For the text-containing cell, return its midpoint in (X, Y) coordinate format. 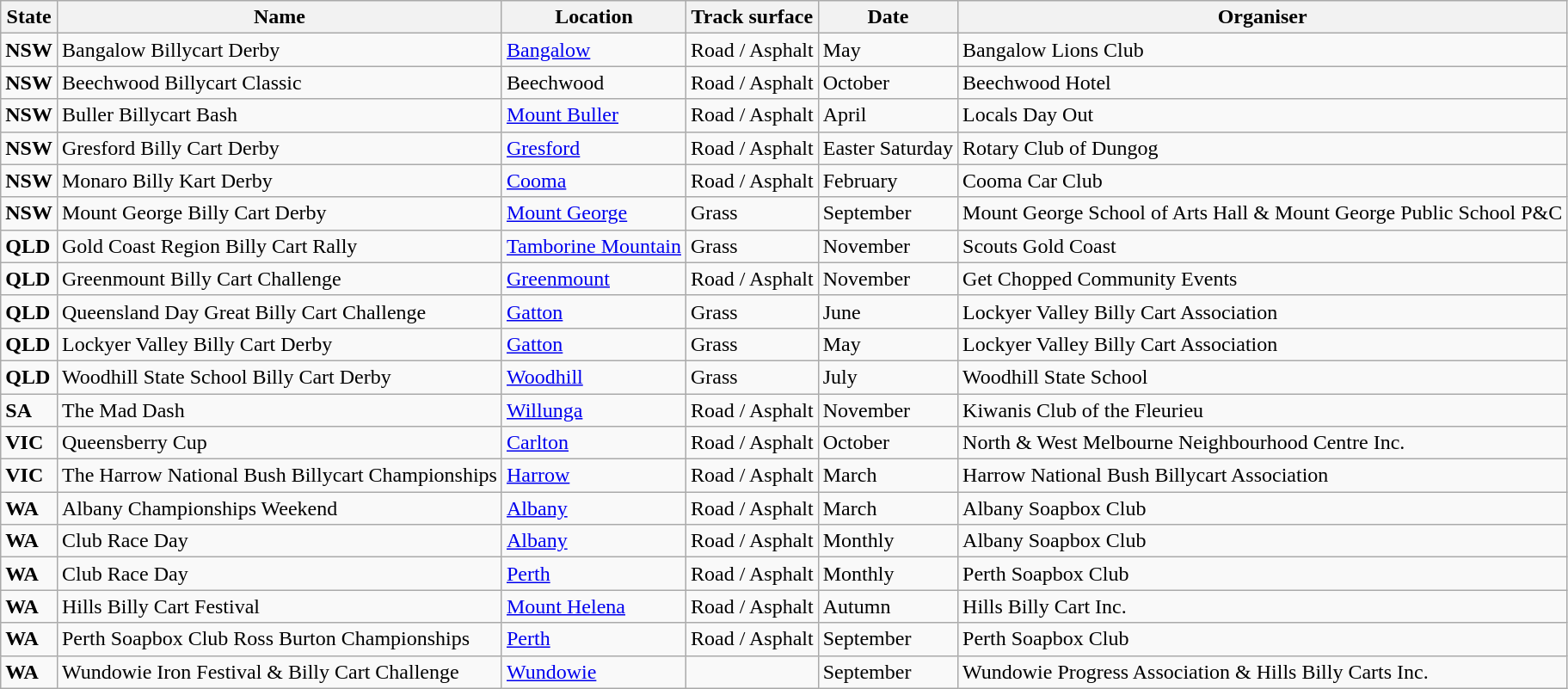
Willunga (593, 410)
Greenmount Billy Cart Challenge (279, 279)
Mount George Billy Cart Derby (279, 213)
Beechwood (593, 83)
Organiser (1263, 17)
Mount Helena (593, 606)
Mount George (593, 213)
Gresford Billy Cart Derby (279, 148)
Autumn (888, 606)
Wundowie (593, 672)
The Mad Dash (279, 410)
Gold Coast Region Billy Cart Rally (279, 246)
Name (279, 17)
Carlton (593, 443)
Cooma Car Club (1263, 181)
Woodhill State School Billy Cart Derby (279, 377)
Albany Championships Weekend (279, 508)
April (888, 115)
North & West Melbourne Neighbourhood Centre Inc. (1263, 443)
Buller Billycart Bash (279, 115)
Tamborine Mountain (593, 246)
Bangalow Billycart Derby (279, 50)
February (888, 181)
Mount George School of Arts Hall & Mount George Public School P&C (1263, 213)
Woodhill (593, 377)
Scouts Gold Coast (1263, 246)
Bangalow (593, 50)
Greenmount (593, 279)
Beechwood Billycart Classic (279, 83)
Wundowie Progress Association & Hills Billy Carts Inc. (1263, 672)
Bangalow Lions Club (1263, 50)
Rotary Club of Dungog (1263, 148)
Hills Billy Cart Festival (279, 606)
Woodhill State School (1263, 377)
State (29, 17)
SA (29, 410)
Locals Day Out (1263, 115)
Harrow National Bush Billycart Association (1263, 476)
Queensberry Cup (279, 443)
Date (888, 17)
Lockyer Valley Billy Cart Derby (279, 344)
Gresford (593, 148)
Hills Billy Cart Inc. (1263, 606)
Beechwood Hotel (1263, 83)
Mount Buller (593, 115)
Track surface (752, 17)
Location (593, 17)
Cooma (593, 181)
July (888, 377)
The Harrow National Bush Billycart Championships (279, 476)
Queensland Day Great Billy Cart Challenge (279, 311)
June (888, 311)
Easter Saturday (888, 148)
Harrow (593, 476)
Kiwanis Club of the Fleurieu (1263, 410)
Perth Soapbox Club Ross Burton Championships (279, 639)
Get Chopped Community Events (1263, 279)
Monaro Billy Kart Derby (279, 181)
Wundowie Iron Festival & Billy Cart Challenge (279, 672)
